Pinpoint the cell where the given text exists, returning its (x, y) midpoint coordinate. 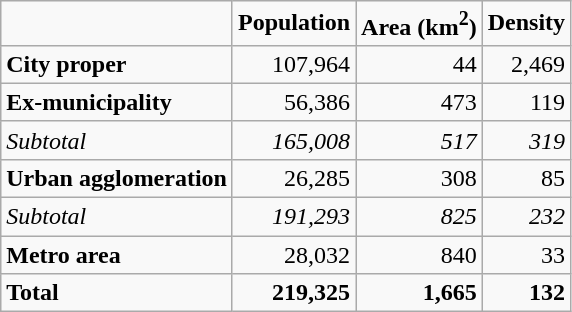
2,469 (526, 64)
Metro area (117, 255)
Ex-municipality (117, 102)
33 (526, 255)
840 (420, 255)
107,964 (294, 64)
119 (526, 102)
132 (526, 293)
308 (420, 178)
473 (420, 102)
825 (420, 217)
191,293 (294, 217)
232 (526, 217)
Total (117, 293)
26,285 (294, 178)
165,008 (294, 140)
219,325 (294, 293)
Population (294, 24)
517 (420, 140)
28,032 (294, 255)
Urban agglomeration (117, 178)
City proper (117, 64)
Area (km2) (420, 24)
85 (526, 178)
44 (420, 64)
56,386 (294, 102)
1,665 (420, 293)
Density (526, 24)
319 (526, 140)
